Pinpoint the cell where the given text exists, returning its (X, Y) midpoint coordinate. 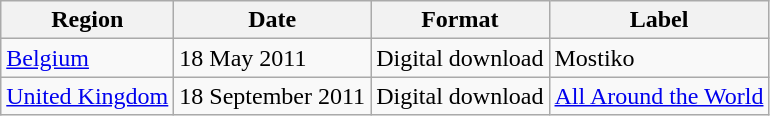
Belgium (88, 58)
Label (659, 20)
United Kingdom (88, 96)
18 May 2011 (272, 58)
Format (460, 20)
All Around the World (659, 96)
Region (88, 20)
Date (272, 20)
Mostiko (659, 58)
18 September 2011 (272, 96)
